Search for the cell housing the specified text and yield its (x, y) center coordinate. 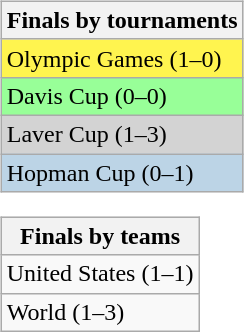
World (1–3) (100, 312)
Finals by tournaments (122, 20)
United States (1–1) (100, 274)
Laver Cup (1–3) (122, 134)
Hopman Cup (0–1) (122, 173)
Davis Cup (0–0) (122, 96)
Finals by teams (100, 236)
Olympic Games (1–0) (122, 58)
